From the cell containing the given text, extract its center point as [X, Y] coordinate. 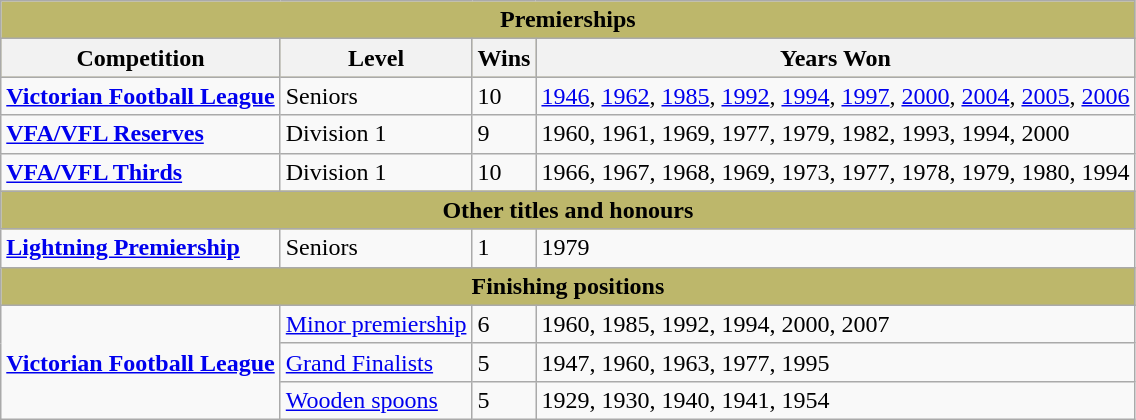
Minor premiership [376, 324]
VFA/VFL Reserves [140, 134]
1960, 1961, 1969, 1977, 1979, 1982, 1993, 1994, 2000 [836, 134]
6 [504, 324]
Wooden spoons [376, 400]
Premierships [568, 20]
1 [504, 248]
Years Won [836, 58]
Finishing positions [568, 286]
Wins [504, 58]
Other titles and honours [568, 210]
1947, 1960, 1963, 1977, 1995 [836, 362]
Grand Finalists [376, 362]
Lightning Premiership [140, 248]
VFA/VFL Thirds [140, 172]
1960, 1985, 1992, 1994, 2000, 2007 [836, 324]
1929, 1930, 1940, 1941, 1954 [836, 400]
Level [376, 58]
1946, 1962, 1985, 1992, 1994, 1997, 2000, 2004, 2005, 2006 [836, 96]
Competition [140, 58]
1979 [836, 248]
1966, 1967, 1968, 1969, 1973, 1977, 1978, 1979, 1980, 1994 [836, 172]
9 [504, 134]
